Locate the cell with the specified text and output its [x, y] center coordinate. 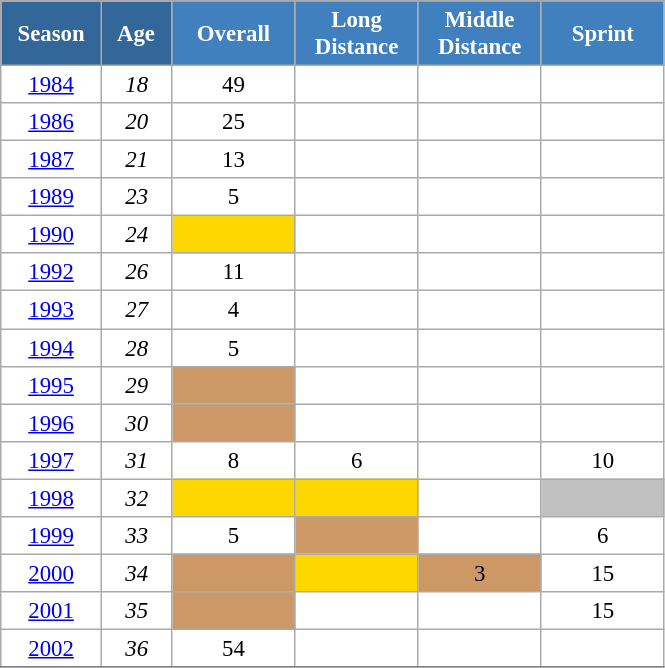
1999 [52, 536]
23 [136, 197]
32 [136, 498]
13 [234, 160]
Long Distance [356, 34]
2001 [52, 611]
1995 [52, 385]
54 [234, 648]
34 [136, 573]
8 [234, 460]
Middle Distance [480, 34]
21 [136, 160]
2002 [52, 648]
20 [136, 122]
1989 [52, 197]
1986 [52, 122]
28 [136, 348]
24 [136, 235]
3 [480, 573]
11 [234, 273]
33 [136, 536]
27 [136, 310]
10 [602, 460]
25 [234, 122]
30 [136, 423]
1993 [52, 310]
1996 [52, 423]
18 [136, 85]
49 [234, 85]
35 [136, 611]
1997 [52, 460]
29 [136, 385]
31 [136, 460]
26 [136, 273]
1998 [52, 498]
Sprint [602, 34]
1994 [52, 348]
36 [136, 648]
1992 [52, 273]
2000 [52, 573]
Overall [234, 34]
Age [136, 34]
1990 [52, 235]
Season [52, 34]
1984 [52, 85]
4 [234, 310]
1987 [52, 160]
